Capture the cell that displays the provided text and extract its [x, y] central coordinate. 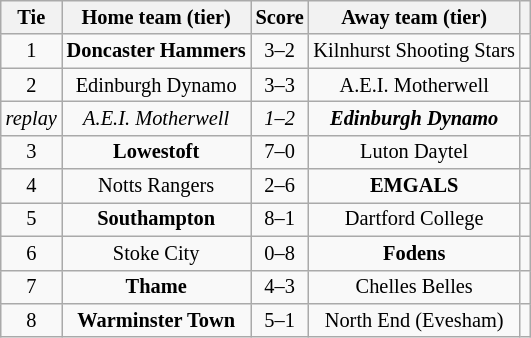
Thame [156, 287]
7 [32, 287]
0–8 [280, 253]
EMGALS [414, 186]
replay [32, 118]
Score [280, 17]
Dartford College [414, 219]
5–1 [280, 320]
Doncaster Hammers [156, 51]
2 [32, 85]
Notts Rangers [156, 186]
Tie [32, 17]
4–3 [280, 287]
Lowestoft [156, 152]
2–6 [280, 186]
Kilnhurst Shooting Stars [414, 51]
5 [32, 219]
Southampton [156, 219]
8 [32, 320]
1 [32, 51]
Stoke City [156, 253]
Away team (tier) [414, 17]
Luton Daytel [414, 152]
Fodens [414, 253]
Home team (tier) [156, 17]
4 [32, 186]
3 [32, 152]
8–1 [280, 219]
3–3 [280, 85]
Chelles Belles [414, 287]
1–2 [280, 118]
North End (Evesham) [414, 320]
Warminster Town [156, 320]
6 [32, 253]
3–2 [280, 51]
7–0 [280, 152]
